Locate the cell with the specified text and output its [X, Y] center coordinate. 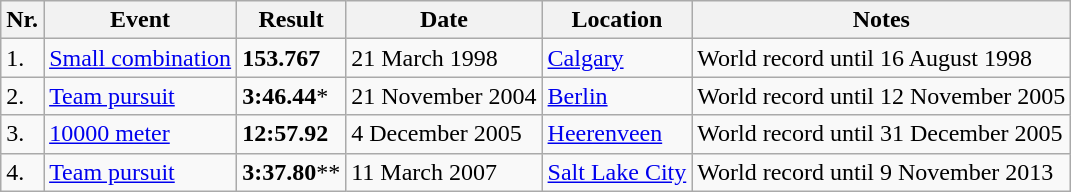
4. [22, 172]
11 March 2007 [444, 172]
Heerenveen [617, 134]
21 November 2004 [444, 96]
21 March 1998 [444, 58]
3. [22, 134]
3:46.44* [292, 96]
10000 meter [140, 134]
12:57.92 [292, 134]
Small combination [140, 58]
Calgary [617, 58]
World record until 12 November 2005 [882, 96]
Event [140, 20]
Nr. [22, 20]
2. [22, 96]
World record until 16 August 1998 [882, 58]
3:37.80** [292, 172]
4 December 2005 [444, 134]
Result [292, 20]
World record until 31 December 2005 [882, 134]
1. [22, 58]
Notes [882, 20]
Salt Lake City [617, 172]
Location [617, 20]
Berlin [617, 96]
World record until 9 November 2013 [882, 172]
153.767 [292, 58]
Date [444, 20]
